Scan for the cell matching the given text and deliver its (X, Y) coordinate at center. 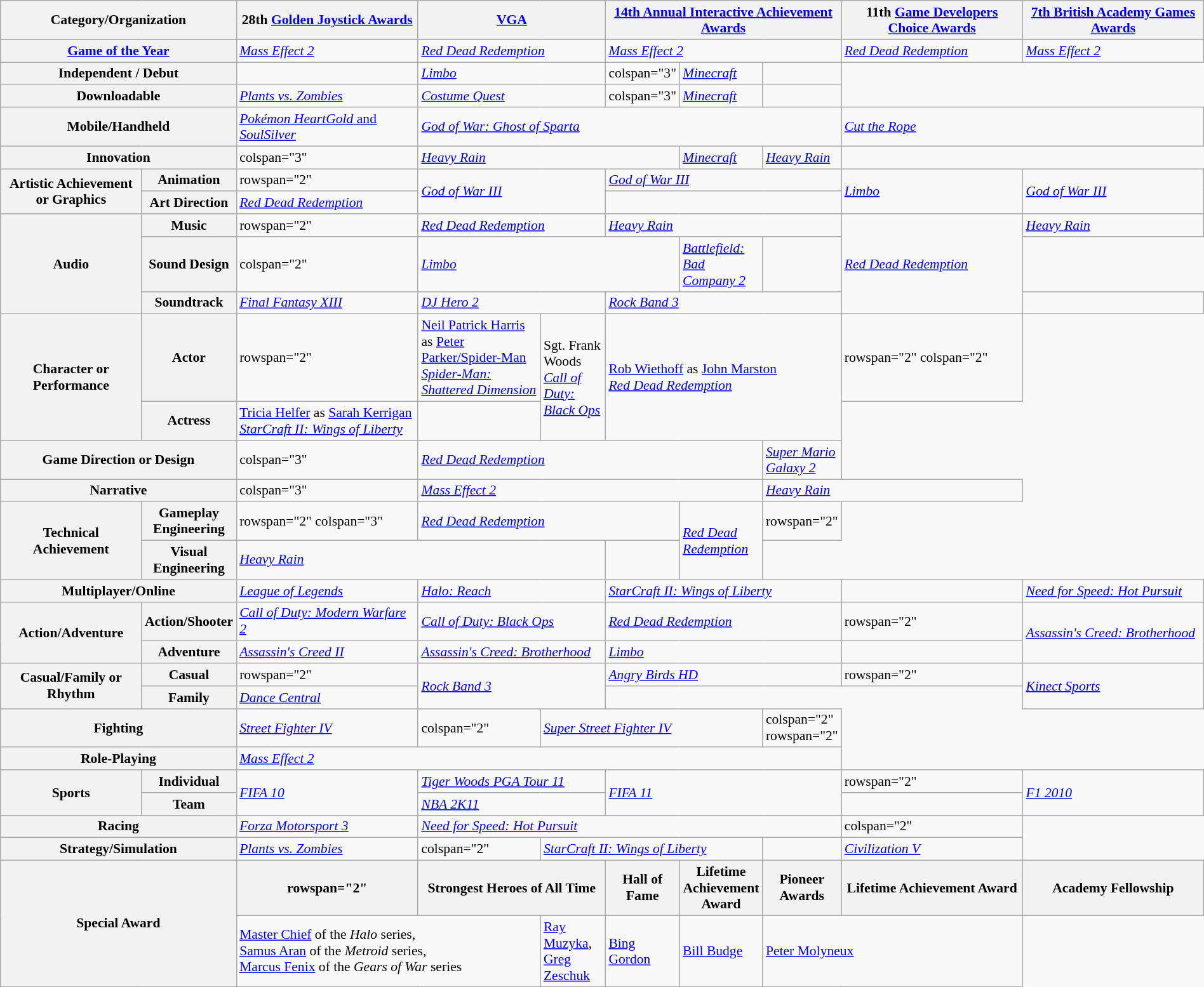
Super Mario Galaxy 2 (802, 460)
colspan="2" rowspan="2" (802, 727)
Battlefield: Bad Company 2 (721, 264)
Gameplay Engineering (189, 520)
rowspan="2" colspan="2" (932, 358)
Game Direction or Design (118, 460)
Pokémon HeartGold and SoulSilver (327, 127)
Artistic Achievementor Graphics (71, 192)
Kinect Sports (1113, 686)
Angry Birds HD (723, 675)
Music (189, 225)
Narrative (118, 490)
Dance Central (420, 697)
NBA 2K11 (512, 804)
Technical Achievement (71, 540)
Bill Budge (721, 951)
Hall of Fame (643, 887)
Racing (118, 826)
Tiger Woods PGA Tour 11 (512, 781)
Role-Playing (118, 758)
Neil Patrick Harris as Peter Parker/Spider-Man Spider-Man: Shattered Dimension (479, 358)
Bing Gordon (643, 951)
28th Golden Joystick Awards (327, 20)
Master Chief of the Halo series,Samus Aran of the Metroid series,Marcus Fenix of the Gears of War series (389, 951)
DJ Hero 2 (512, 303)
Academy Fellowship (1113, 887)
Ray Muzyka,Greg Zeschuk (573, 951)
Strategy/Simulation (118, 849)
FIFA 11 (723, 792)
Independent / Debut (118, 74)
Sgt. Frank WoodsCall of Duty: Black Ops (573, 377)
Costume Quest (512, 96)
Call of Duty: Modern Warfare 2 (327, 621)
Innovation (118, 157)
11th Game Developers Choice Awards (932, 20)
Category/Organization (118, 20)
Downloadable (118, 96)
Visual Engineering (189, 560)
Soundtrack (189, 303)
14th Annual Interactive Achievement Awards (723, 20)
Cut the Rope (1022, 127)
Super Street Fighter IV (652, 727)
Pioneer Awards (802, 887)
7th British Academy Games Awards (1113, 20)
Audio (71, 264)
Tricia Helfer as Sarah KerriganStarCraft II: Wings of Liberty (327, 420)
Animation (189, 180)
Rob Wiethoff as John MarstonRed Dead Redemption (723, 377)
Casual (189, 675)
Civilization V (932, 849)
Fighting (118, 727)
Forza Motorsport 3 (327, 826)
Assassin's Creed II (327, 652)
FIFA 10 (327, 792)
Halo: Reach (512, 590)
Adventure (189, 652)
Family (189, 697)
Art Direction (189, 202)
Special Award (118, 923)
Actress (189, 420)
Team (189, 804)
rowspan="2" colspan="3" (327, 520)
Casual/Family or Rhythm (71, 686)
Sports (71, 792)
Sound Design (189, 264)
Final Fantasy XIII (327, 303)
Actor (189, 358)
Strongest Heroes of All Time (512, 887)
VGA (512, 20)
League of Legends (327, 590)
F1 2010 (1113, 792)
Peter Molyneux (893, 951)
God of War: Ghost of Sparta (629, 127)
Call of Duty: Black Ops (512, 621)
Street Fighter IV (327, 727)
Action/Shooter (189, 621)
Individual (189, 781)
Character or Performance (71, 377)
Action/Adventure (71, 632)
Game of the Year (118, 51)
Multiplayer/Online (118, 590)
Mobile/Handheld (118, 127)
